Identify which cell holds the provided text, then report its [x, y] central coordinate. 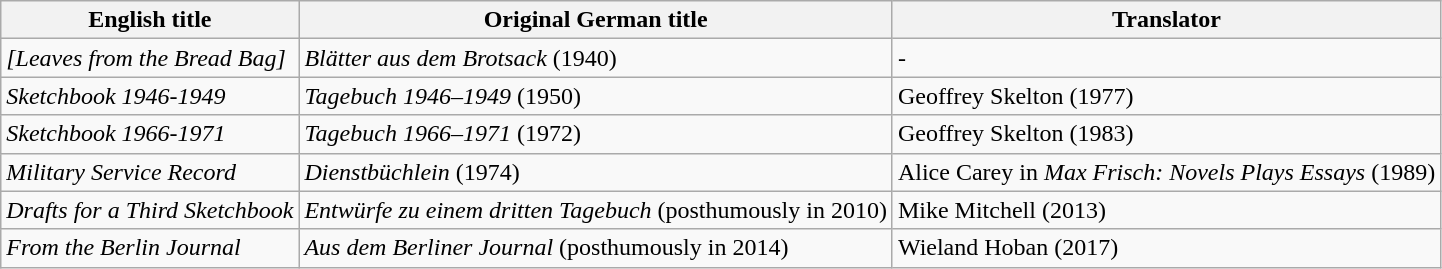
Geoffrey Skelton (1983) [1166, 134]
Blätter aus dem Brotsack (1940) [596, 58]
Original German title [596, 20]
Dienstbüchlein (1974) [596, 172]
English title [150, 20]
Military Service Record [150, 172]
Tagebuch 1966–1971 (1972) [596, 134]
Aus dem Berliner Journal (posthumously in 2014) [596, 248]
Tagebuch 1946–1949 (1950) [596, 96]
Mike Mitchell (2013) [1166, 210]
[Leaves from the Bread Bag] [150, 58]
- [1166, 58]
Sketchbook 1966-1971 [150, 134]
From the Berlin Journal [150, 248]
Sketchbook 1946-1949 [150, 96]
Wieland Hoban (2017) [1166, 248]
Alice Carey in Max Frisch: Novels Plays Essays (1989) [1166, 172]
Drafts for a Third Sketchbook [150, 210]
Entwürfe zu einem dritten Tagebuch (posthumously in 2010) [596, 210]
Geoffrey Skelton (1977) [1166, 96]
Translator [1166, 20]
